Identify which cell holds the provided text, then report its [X, Y] central coordinate. 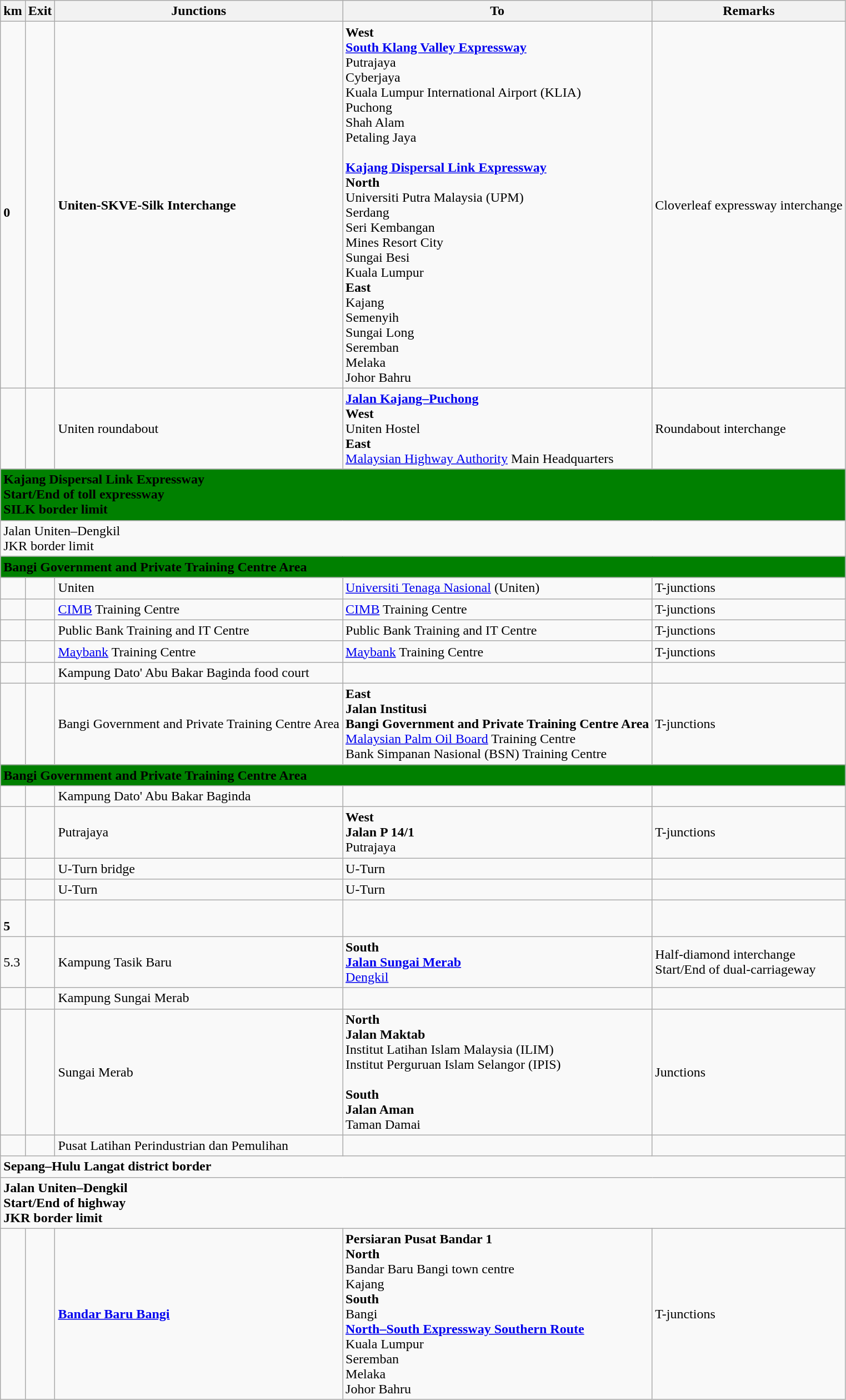
Kampung Tasik Baru [199, 962]
Kampung Dato' Abu Bakar Baginda food court [199, 672]
0 [13, 205]
5.3 [13, 962]
Persiaran Pusat Bandar 1NorthBandar Baru Bangi town centreKajangSouthBangi North–South Expressway Southern RouteKuala LumpurSerembanMelakaJohor Bahru [498, 1314]
Uniten roundabout [199, 429]
U-Turn bridge [199, 869]
Jalan Uniten–DengkilStart/End of highwayJKR border limit [423, 1203]
To [498, 11]
WestJalan P 14/1Putrajaya [498, 833]
Sungai Merab [199, 1072]
Remarks [749, 11]
NorthJalan MaktabInstitut Latihan Islam Malaysia (ILIM)Institut Perguruan Islam Selangor (IPIS)SouthJalan AmanTaman Damai [498, 1072]
Bandar Baru Bangi [199, 1314]
5 [13, 918]
South Jalan Sungai MerabDengkil [498, 962]
Half-diamond interchangeStart/End of dual-carriageway [749, 962]
Universiti Tenaga Nasional (Uniten) [498, 588]
Jalan Kajang–PuchongWestUniten HostelEastMalaysian Highway Authority Main Headquarters [498, 429]
Uniten-SKVE-Silk Interchange [199, 205]
Roundabout interchange [749, 429]
Kajang Dispersal Link Expressway Start/End of toll expresswaySILK border limit [423, 495]
Sepang–Hulu Langat district border [423, 1167]
Jalan Uniten–DengkilJKR border limit [423, 538]
km [13, 11]
Kampung Dato' Abu Bakar Baginda [199, 796]
Putrajaya [199, 833]
Cloverleaf expressway interchange [749, 205]
Pusat Latihan Perindustrian dan Pemulihan [199, 1145]
Kampung Sungai Merab [199, 998]
Exit [40, 11]
Uniten [199, 588]
